Capture the cell that displays the provided text and extract its [x, y] central coordinate. 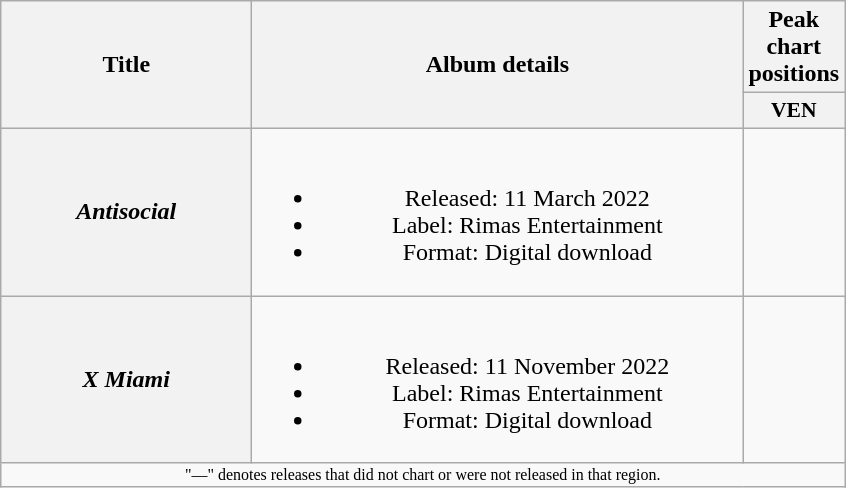
Title [126, 65]
Peak chart positions [794, 47]
"—" denotes releases that did not chart or were not released in that region. [423, 475]
VEN [794, 111]
Released: 11 November 2022Label: Rimas EntertainmentFormat: Digital download [498, 380]
Antisocial [126, 212]
X Miami [126, 380]
Album details [498, 65]
Released: 11 March 2022Label: Rimas EntertainmentFormat: Digital download [498, 212]
